Extract the [X, Y] coordinate from the center of the cell holding the provided text.  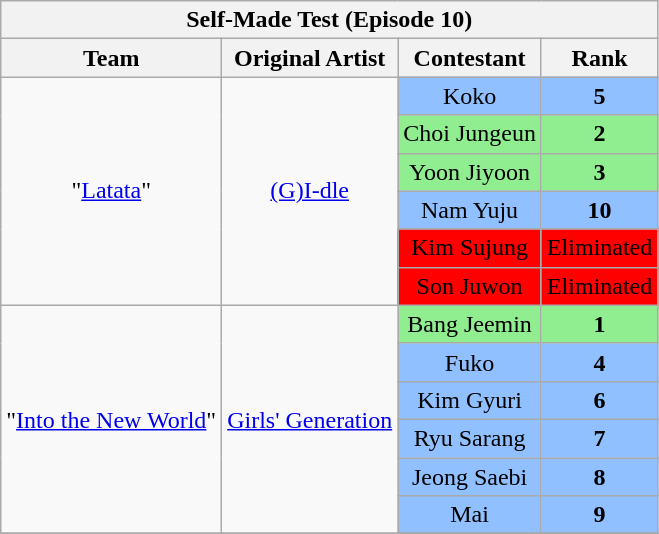
3 [599, 172]
4 [599, 362]
Ryu Sarang [470, 438]
"Into the New World" [112, 419]
Rank [599, 58]
10 [599, 210]
Choi Jungeun [470, 134]
7 [599, 438]
Contestant [470, 58]
Koko [470, 96]
Son Juwon [470, 286]
5 [599, 96]
Mai [470, 515]
(G)I-dle [310, 191]
Kim Gyuri [470, 400]
Team [112, 58]
Fuko [470, 362]
6 [599, 400]
Original Artist [310, 58]
8 [599, 477]
9 [599, 515]
"Latata" [112, 191]
Nam Yuju [470, 210]
Kim Sujung [470, 248]
Bang Jeemin [470, 324]
Girls' Generation [310, 419]
Self-Made Test (Episode 10) [330, 20]
Jeong Saebi [470, 477]
2 [599, 134]
1 [599, 324]
Yoon Jiyoon [470, 172]
